Locate the cell with the specified text and output its [X, Y] center coordinate. 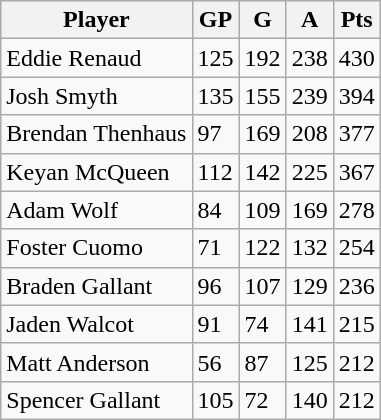
Brendan Thenhaus [96, 134]
367 [356, 172]
254 [356, 248]
74 [262, 324]
71 [216, 248]
87 [262, 362]
430 [356, 58]
Eddie Renaud [96, 58]
377 [356, 134]
155 [262, 96]
141 [310, 324]
225 [310, 172]
91 [216, 324]
Keyan McQueen [96, 172]
GP [216, 20]
239 [310, 96]
109 [262, 210]
105 [216, 400]
97 [216, 134]
Pts [356, 20]
Matt Anderson [96, 362]
72 [262, 400]
122 [262, 248]
56 [216, 362]
132 [310, 248]
A [310, 20]
278 [356, 210]
G [262, 20]
192 [262, 58]
112 [216, 172]
84 [216, 210]
Jaden Walcot [96, 324]
Josh Smyth [96, 96]
Player [96, 20]
394 [356, 96]
135 [216, 96]
208 [310, 134]
129 [310, 286]
215 [356, 324]
140 [310, 400]
142 [262, 172]
236 [356, 286]
238 [310, 58]
Spencer Gallant [96, 400]
Braden Gallant [96, 286]
107 [262, 286]
Foster Cuomo [96, 248]
Adam Wolf [96, 210]
96 [216, 286]
